Find where the given text appears and provide that cell's center as [x, y] coordinate. 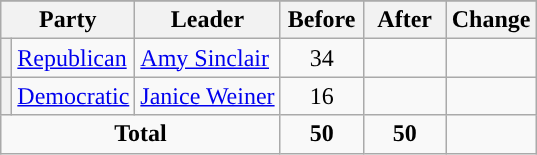
Change [491, 20]
16 [322, 96]
Leader [208, 20]
Democratic [74, 96]
Janice Weiner [208, 96]
Before [322, 20]
Total [140, 134]
Party [68, 20]
Amy Sinclair [208, 58]
34 [322, 58]
After [404, 20]
Republican [74, 58]
